Scan for the cell matching the given text and deliver its (X, Y) coordinate at center. 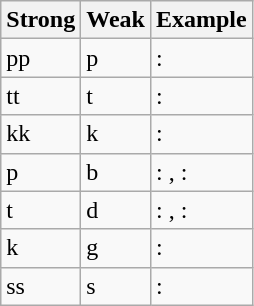
Strong (41, 20)
Example (201, 20)
ss (41, 286)
pp (41, 58)
g (116, 248)
s (116, 286)
kk (41, 134)
b (116, 172)
d (116, 210)
tt (41, 96)
Weak (116, 20)
